Scan for the cell matching the given text and deliver its [x, y] coordinate at center. 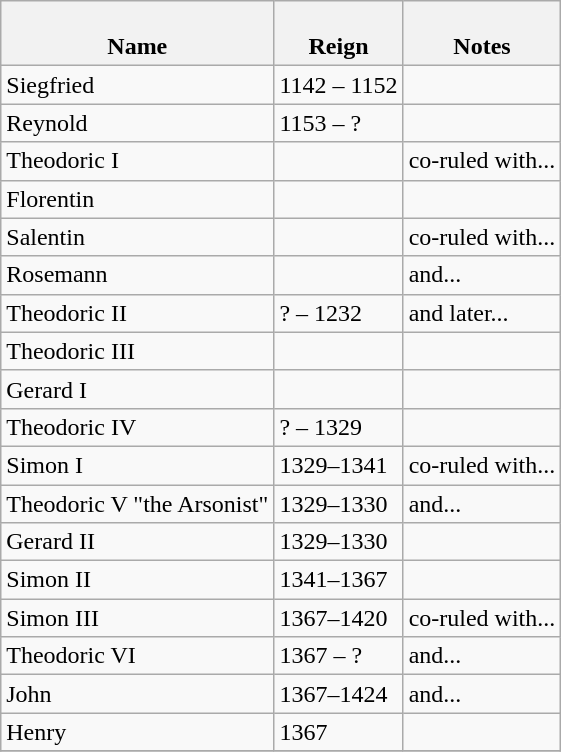
? – 1329 [338, 427]
1367–1420 [338, 618]
Theodoric III [138, 351]
Notes [482, 34]
John [138, 694]
Name [138, 34]
1367–1424 [338, 694]
Gerard II [138, 542]
? – 1232 [338, 313]
Siegfried [138, 85]
Simon II [138, 580]
1367 [338, 732]
Theodoric V "the Arsonist" [138, 503]
Theodoric II [138, 313]
Florentin [138, 199]
Reynold [138, 123]
Theodoric VI [138, 656]
1142 – 1152 [338, 85]
and later... [482, 313]
1341–1367 [338, 580]
Gerard I [138, 389]
1153 – ? [338, 123]
Simon III [138, 618]
Henry [138, 732]
Rosemann [138, 275]
1329–1341 [338, 465]
Reign [338, 34]
Simon I [138, 465]
Theodoric IV [138, 427]
Theodoric I [138, 161]
Salentin [138, 237]
1367 – ? [338, 656]
